Search for the cell housing the specified text and yield its [x, y] center coordinate. 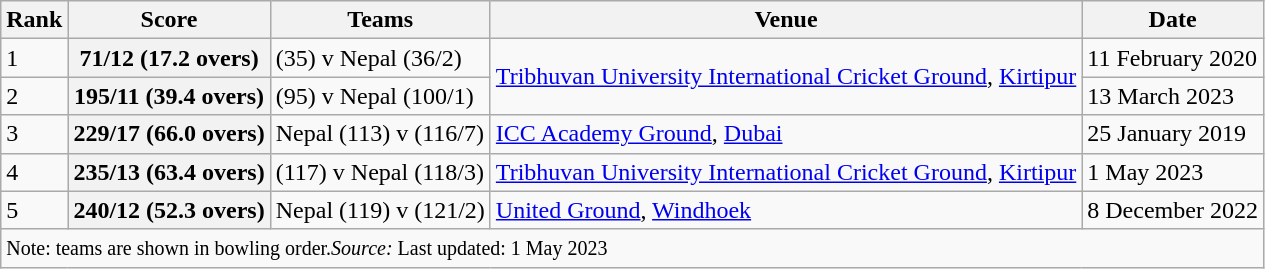
235/13 (63.4 overs) [169, 172]
(117) v Nepal (118/3) [380, 172]
ICC Academy Ground, Dubai [786, 134]
229/17 (66.0 overs) [169, 134]
240/12 (52.3 overs) [169, 210]
1 [34, 58]
Nepal (119) v (121/2) [380, 210]
United Ground, Windhoek [786, 210]
195/11 (39.4 overs) [169, 96]
Score [169, 20]
25 January 2019 [1173, 134]
71/12 (17.2 overs) [169, 58]
Venue [786, 20]
Nepal (113) v (116/7) [380, 134]
2 [34, 96]
Note: teams are shown in bowling order.Source: Last updated: 1 May 2023 [632, 248]
8 December 2022 [1173, 210]
Teams [380, 20]
Date [1173, 20]
4 [34, 172]
11 February 2020 [1173, 58]
3 [34, 134]
5 [34, 210]
Rank [34, 20]
1 May 2023 [1173, 172]
(95) v Nepal (100/1) [380, 96]
13 March 2023 [1173, 96]
(35) v Nepal (36/2) [380, 58]
